Identify which cell holds the provided text, then report its [X, Y] central coordinate. 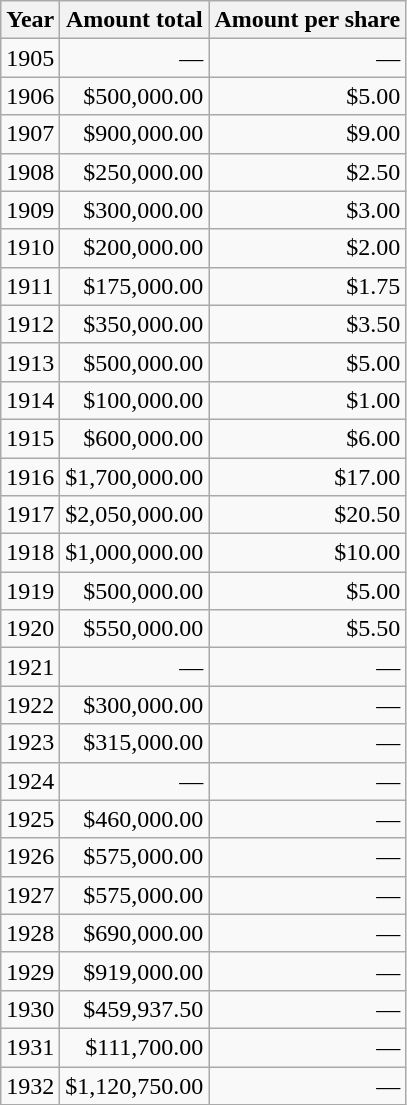
Amount total [134, 20]
1927 [30, 895]
1909 [30, 210]
$460,000.00 [134, 819]
$3.50 [308, 324]
1915 [30, 438]
1914 [30, 400]
$900,000.00 [134, 134]
$17.00 [308, 477]
$100,000.00 [134, 400]
1917 [30, 515]
$3.00 [308, 210]
1929 [30, 971]
$2.00 [308, 248]
1906 [30, 96]
Year [30, 20]
1920 [30, 629]
1922 [30, 705]
$10.00 [308, 553]
1932 [30, 1085]
1923 [30, 743]
1919 [30, 591]
$2.50 [308, 172]
1926 [30, 857]
1921 [30, 667]
$20.50 [308, 515]
$350,000.00 [134, 324]
1925 [30, 819]
$6.00 [308, 438]
1916 [30, 477]
$1,700,000.00 [134, 477]
$250,000.00 [134, 172]
1908 [30, 172]
$111,700.00 [134, 1047]
1912 [30, 324]
$9.00 [308, 134]
$1.75 [308, 286]
$550,000.00 [134, 629]
$1,120,750.00 [134, 1085]
1913 [30, 362]
$315,000.00 [134, 743]
$175,000.00 [134, 286]
$459,937.50 [134, 1009]
1924 [30, 781]
$5.50 [308, 629]
$1.00 [308, 400]
$2,050,000.00 [134, 515]
1911 [30, 286]
$600,000.00 [134, 438]
$1,000,000.00 [134, 553]
1930 [30, 1009]
1907 [30, 134]
$200,000.00 [134, 248]
$919,000.00 [134, 971]
1905 [30, 58]
1918 [30, 553]
1931 [30, 1047]
1910 [30, 248]
$690,000.00 [134, 933]
1928 [30, 933]
Amount per share [308, 20]
